Output the [x, y] coordinate of the center of the cell containing the given text.  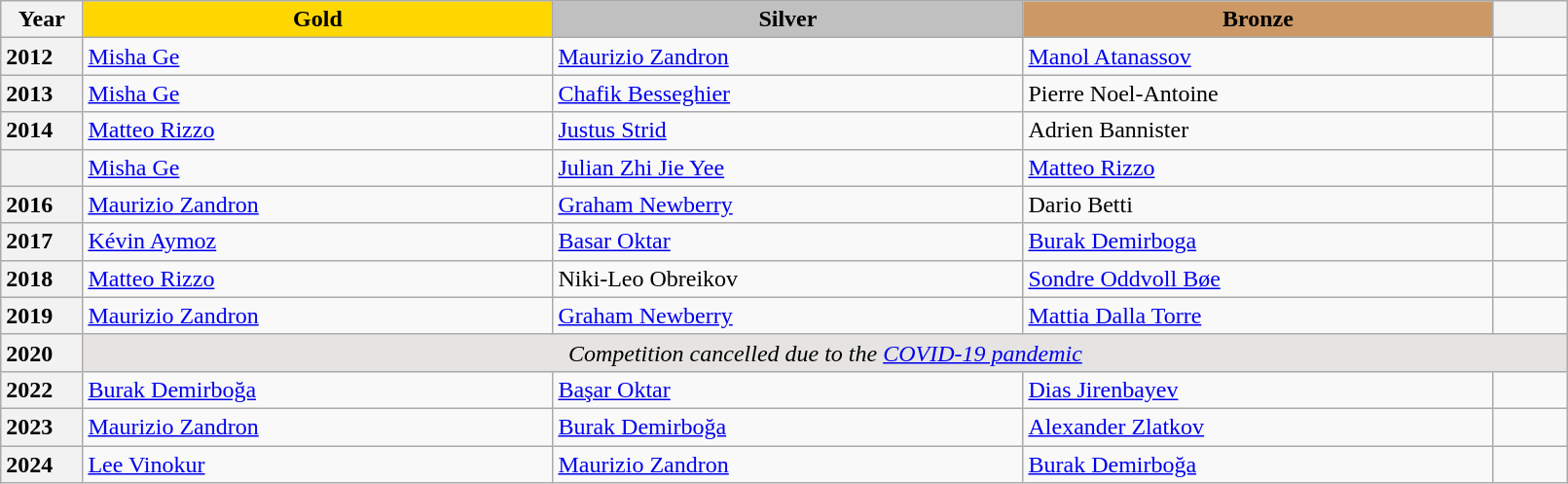
2023 [42, 427]
Burak Demirboga [1258, 242]
Silver [788, 19]
2013 [42, 93]
Justus Strid [788, 130]
Dias Jirenbayev [1258, 390]
Başar Oktar [788, 390]
Adrien Bannister [1258, 130]
Gold [317, 19]
Year [42, 19]
2022 [42, 390]
Kévin Aymoz [317, 242]
2017 [42, 242]
Bronze [1258, 19]
2014 [42, 130]
Pierre Noel-Antoine [1258, 93]
Alexander Zlatkov [1258, 427]
Manol Atanassov [1258, 56]
Basar Oktar [788, 242]
2020 [42, 353]
2024 [42, 465]
Julian Zhi Jie Yee [788, 168]
Competition cancelled due to the COVID-19 pandemic [825, 353]
Lee Vinokur [317, 465]
Chafik Besseghier [788, 93]
Niki-Leo Obreikov [788, 279]
2016 [42, 205]
2019 [42, 316]
Sondre Oddvoll Bøe [1258, 279]
Mattia Dalla Torre [1258, 316]
2018 [42, 279]
2012 [42, 56]
Dario Betti [1258, 205]
